Find where the given text appears and provide that cell's center as [x, y] coordinate. 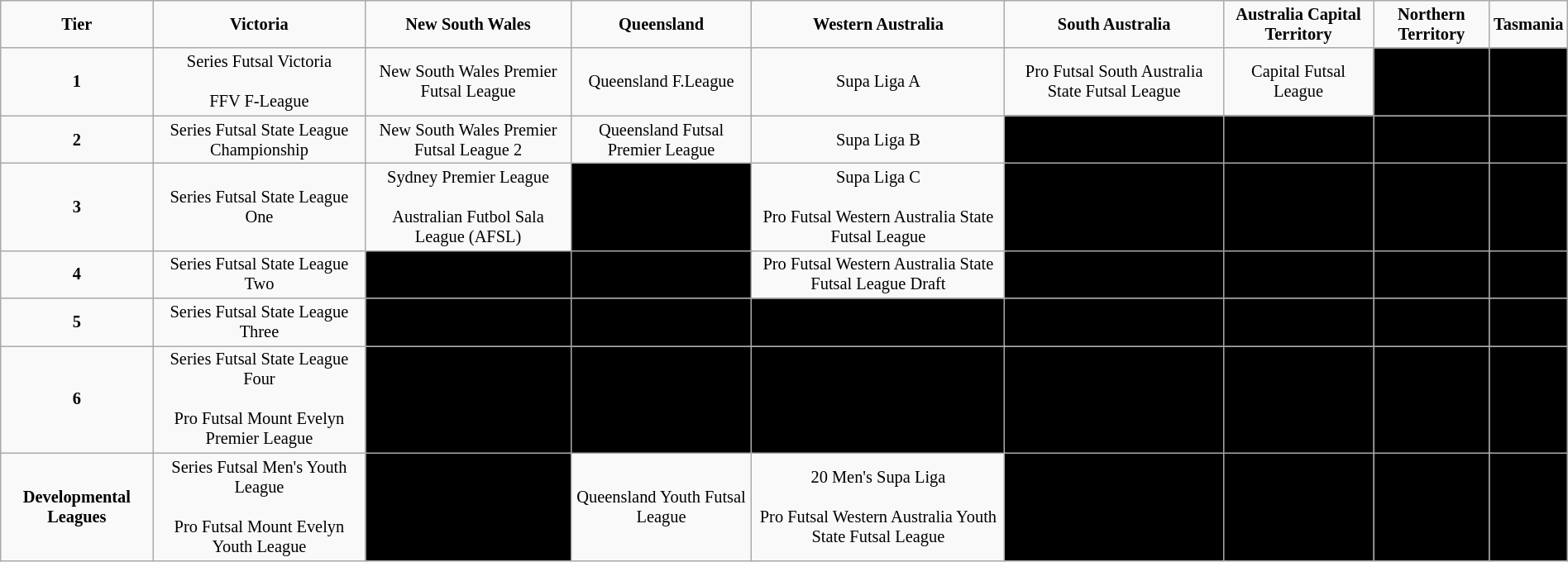
Queensland [662, 24]
Supa Liga B [878, 140]
2 [77, 140]
Western Australia [878, 24]
Pro Futsal South Australia State Futsal League [1114, 82]
3 [77, 207]
Series Futsal Victoria FFV F-League [260, 82]
4 [77, 274]
South Australia [1114, 24]
Pro Futsal Western Australia State Futsal League Draft [878, 274]
1 [77, 82]
Capital Futsal League [1298, 82]
Series Futsal Men's Youth League Pro Futsal Mount Evelyn Youth League [260, 507]
Supa Liga A [878, 82]
Australia Capital Territory [1298, 24]
Series Futsal State League One [260, 207]
Sydney Premier League Australian Futbol Sala League (AFSL) [468, 207]
Queensland Youth Futsal League [662, 507]
Supa Liga C Pro Futsal Western Australia State Futsal League [878, 207]
Tier [77, 24]
Series Futsal State League Three [260, 322]
Victoria [260, 24]
New South Wales Premier Futsal League [468, 82]
Series Futsal State League Four Pro Futsal Mount Evelyn Premier League [260, 399]
Tasmania [1528, 24]
5 [77, 322]
20 Men's Supa Liga Pro Futsal Western Australia Youth State Futsal League [878, 507]
Developmental Leagues [77, 507]
Queensland Futsal Premier League [662, 140]
Northern Territory [1432, 24]
New South Wales [468, 24]
6 [77, 399]
Queensland F.League [662, 82]
Series Futsal State League Championship [260, 140]
New South Wales Premier Futsal League 2 [468, 140]
Series Futsal State League Two [260, 274]
